Find where the given text appears and provide that cell's center as (x, y) coordinate. 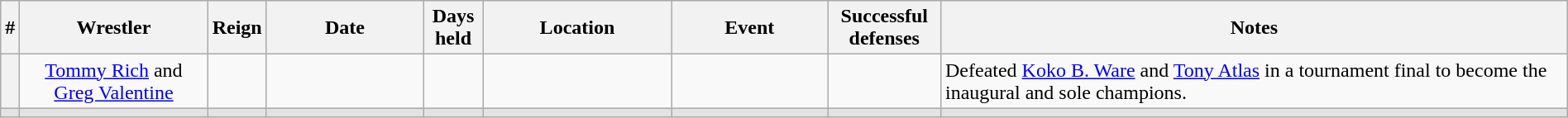
Days held (453, 28)
Successful defenses (884, 28)
Date (344, 28)
Location (577, 28)
Tommy Rich and Greg Valentine (114, 81)
Event (749, 28)
Notes (1254, 28)
Wrestler (114, 28)
# (10, 28)
Defeated Koko B. Ware and Tony Atlas in a tournament final to become the inaugural and sole champions. (1254, 81)
Reign (237, 28)
